Return (X, Y) of the center of cell containing provided text 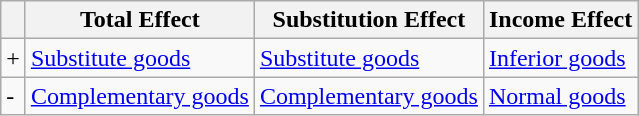
+ (14, 58)
Inferior goods (560, 58)
Income Effect (560, 20)
Substitution Effect (368, 20)
Total Effect (140, 20)
Normal goods (560, 96)
- (14, 96)
